Scan for the cell matching the given text and deliver its [X, Y] coordinate at center. 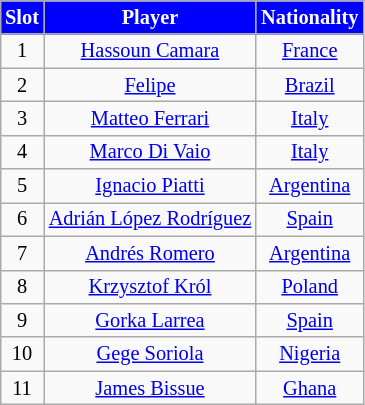
6 [22, 219]
Player [150, 17]
Nigeria [310, 354]
James Bissue [150, 388]
Ignacio Piatti [150, 186]
Brazil [310, 85]
Poland [310, 287]
Krzysztof Król [150, 287]
Gorka Larrea [150, 320]
Adrián López Rodríguez [150, 219]
7 [22, 253]
11 [22, 388]
5 [22, 186]
Ghana [310, 388]
France [310, 51]
Slot [22, 17]
1 [22, 51]
4 [22, 152]
3 [22, 118]
Felipe [150, 85]
Hassoun Camara [150, 51]
10 [22, 354]
2 [22, 85]
Matteo Ferrari [150, 118]
9 [22, 320]
Marco Di Vaio [150, 152]
Nationality [310, 17]
Gege Soriola [150, 354]
Andrés Romero [150, 253]
8 [22, 287]
